Extract the (X, Y) coordinate from the center of the cell holding the provided text.  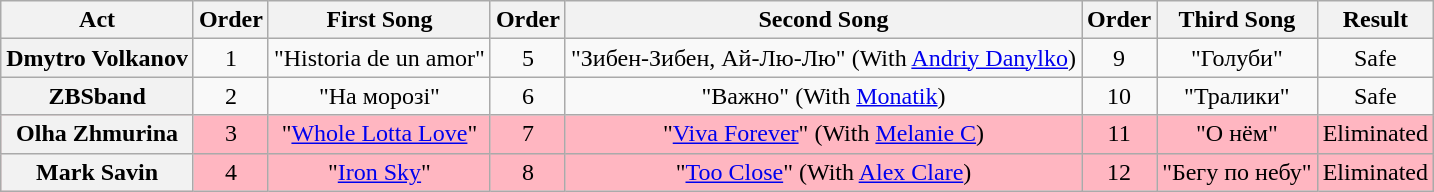
"Голуби" (1238, 58)
Result (1375, 20)
"Viva Forever" (With Melanie C) (823, 134)
"О нём" (1238, 134)
Dmytro Volkanov (98, 58)
2 (230, 96)
"На морозі" (379, 96)
7 (528, 134)
1 (230, 58)
6 (528, 96)
Act (98, 20)
12 (1120, 172)
ZBSband (98, 96)
"Whole Lotta Love" (379, 134)
First Song (379, 20)
10 (1120, 96)
Olha Zhmurina (98, 134)
9 (1120, 58)
5 (528, 58)
Third Song (1238, 20)
3 (230, 134)
"Historia de un amor" (379, 58)
"Тралики" (1238, 96)
"Важно" (With Monatik) (823, 96)
4 (230, 172)
8 (528, 172)
Second Song (823, 20)
11 (1120, 134)
"Бегу по небу" (1238, 172)
"Iron Sky" (379, 172)
Mark Savin (98, 172)
"Зибен-Зибен, Ай-Лю-Лю" (With Andriy Danylko) (823, 58)
"Too Close" (With Alex Clare) (823, 172)
